Determine the [X, Y] coordinate at the center of the cell enclosing the given text.  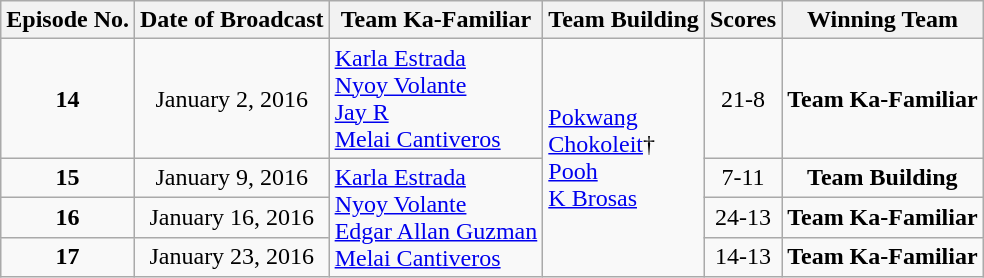
17 [68, 257]
Karla EstradaNyoy VolanteJay RMelai Cantiveros [436, 98]
Karla EstradaNyoy VolanteEdgar Allan GuzmanMelai Cantiveros [436, 218]
14-13 [742, 257]
January 9, 2016 [232, 178]
7-11 [742, 178]
January 23, 2016 [232, 257]
Episode No. [68, 20]
Date of Broadcast [232, 20]
21-8 [742, 98]
24-13 [742, 218]
14 [68, 98]
January 16, 2016 [232, 218]
Scores [742, 20]
Winning Team [882, 20]
January 2, 2016 [232, 98]
16 [68, 218]
15 [68, 178]
PokwangChokoleit†PoohK Brosas [624, 158]
